Search for the cell housing the specified text and yield its (X, Y) center coordinate. 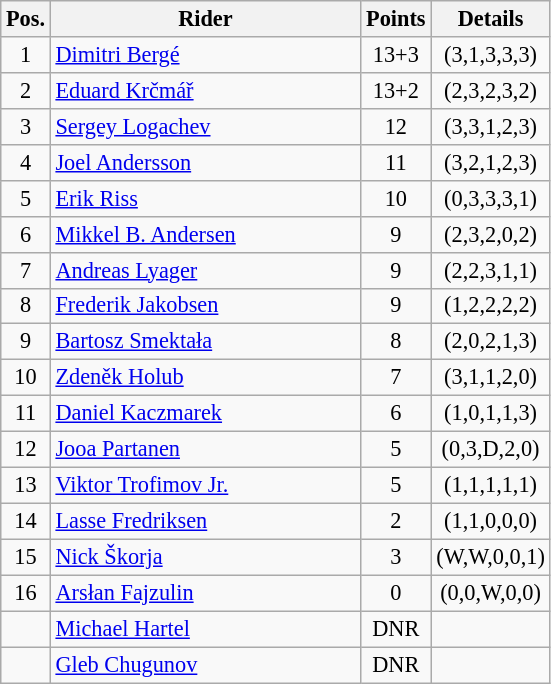
Viktor Trofimov Jr. (205, 485)
Michael Hartel (205, 629)
(0,3,D,2,0) (490, 450)
(3,1,1,2,0) (490, 378)
Frederik Jakobsen (205, 306)
(W,W,0,0,1) (490, 557)
Rider (205, 19)
Lasse Fredriksen (205, 521)
Jooa Partanen (205, 450)
4 (26, 162)
(2,3,2,3,2) (490, 90)
1 (26, 55)
(3,3,1,2,3) (490, 126)
Nick Škorja (205, 557)
(1,1,1,1,1) (490, 485)
15 (26, 557)
Gleb Chugunov (205, 665)
Points (396, 19)
(1,0,1,1,3) (490, 414)
Details (490, 19)
Arsłan Fajzulin (205, 593)
(0,3,3,3,1) (490, 198)
Mikkel B. Andersen (205, 234)
(1,2,2,2,2) (490, 306)
(3,1,3,3,3) (490, 55)
(2,2,3,1,1) (490, 270)
Dimitri Bergé (205, 55)
13+2 (396, 90)
(2,0,2,1,3) (490, 342)
16 (26, 593)
Joel Andersson (205, 162)
Pos. (26, 19)
13 (26, 485)
0 (396, 593)
(3,2,1,2,3) (490, 162)
13+3 (396, 55)
(0,0,W,0,0) (490, 593)
14 (26, 521)
Daniel Kaczmarek (205, 414)
Eduard Krčmář (205, 90)
Zdeněk Holub (205, 378)
Erik Riss (205, 198)
Andreas Lyager (205, 270)
(2,3,2,0,2) (490, 234)
Sergey Logachev (205, 126)
Bartosz Smektała (205, 342)
(1,1,0,0,0) (490, 521)
